Search for the cell housing the specified text and yield its (x, y) center coordinate. 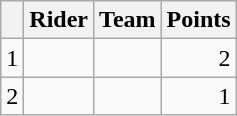
Points (198, 20)
Rider (59, 20)
Team (128, 20)
